Return (x, y) of the center of cell containing provided text 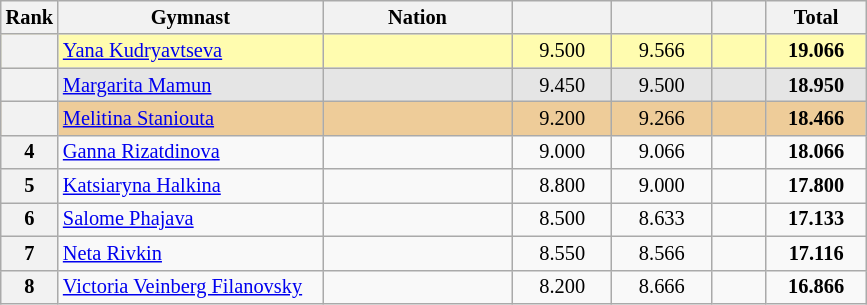
8.800 (562, 186)
8.550 (562, 253)
9.566 (662, 51)
17.116 (816, 253)
8.666 (662, 287)
Rank (30, 17)
18.466 (816, 118)
9.450 (562, 85)
9.200 (562, 118)
9.266 (662, 118)
18.066 (816, 152)
17.133 (816, 219)
18.950 (816, 85)
8.500 (562, 219)
9.066 (662, 152)
Neta Rivkin (190, 253)
Salome Phajava (190, 219)
Yana Kudryavtseva (190, 51)
7 (30, 253)
Total (816, 17)
8.633 (662, 219)
17.800 (816, 186)
Nation (418, 17)
5 (30, 186)
19.066 (816, 51)
Victoria Veinberg Filanovsky (190, 287)
Gymnast (190, 17)
8.566 (662, 253)
Margarita Mamun (190, 85)
Melitina Staniouta (190, 118)
6 (30, 219)
8 (30, 287)
8.200 (562, 287)
Katsiaryna Halkina (190, 186)
16.866 (816, 287)
Ganna Rizatdinova (190, 152)
4 (30, 152)
